Provide the (x, y) coordinate of the cell's center where the given text is located.  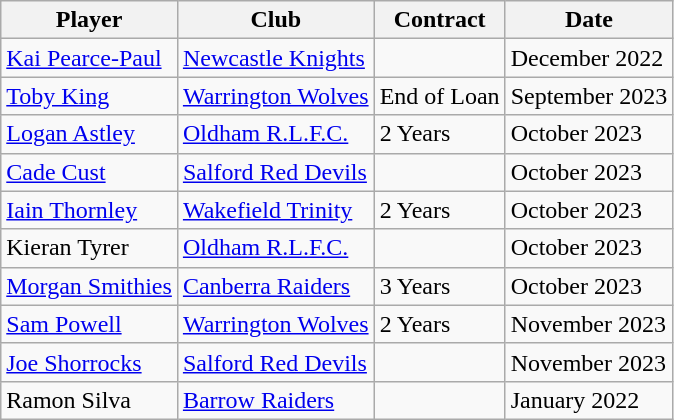
Sam Powell (90, 324)
Kieran Tyrer (90, 248)
Contract (440, 20)
Date (589, 20)
Toby King (90, 96)
Canberra Raiders (276, 286)
Cade Cust (90, 172)
Morgan Smithies (90, 286)
Kai Pearce-Paul (90, 58)
Newcastle Knights (276, 58)
3 Years (440, 286)
Barrow Raiders (276, 400)
Iain Thornley (90, 210)
January 2022 (589, 400)
Club (276, 20)
Joe Shorrocks (90, 362)
Wakefield Trinity (276, 210)
December 2022 (589, 58)
Ramon Silva (90, 400)
Logan Astley (90, 134)
September 2023 (589, 96)
Player (90, 20)
End of Loan (440, 96)
